Return (X, Y) of the center of cell containing provided text 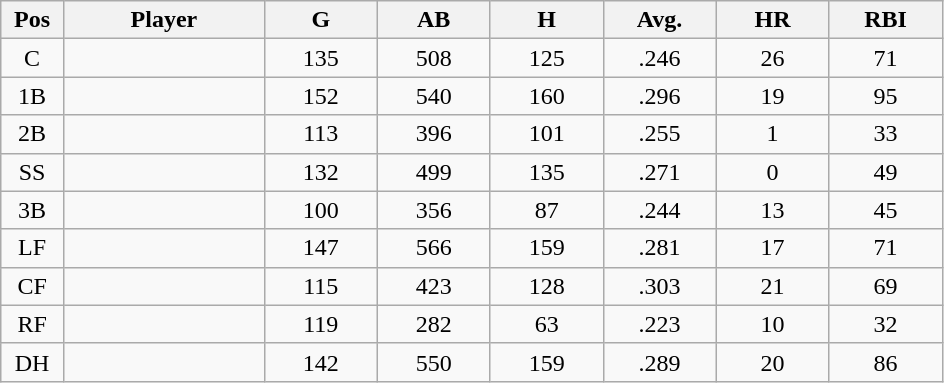
152 (320, 96)
160 (546, 96)
499 (434, 172)
32 (886, 324)
540 (434, 96)
3B (32, 210)
147 (320, 248)
.271 (660, 172)
1 (772, 134)
19 (772, 96)
113 (320, 134)
45 (886, 210)
49 (886, 172)
17 (772, 248)
CF (32, 286)
101 (546, 134)
DH (32, 362)
13 (772, 210)
.296 (660, 96)
HR (772, 20)
26 (772, 58)
.246 (660, 58)
282 (434, 324)
.244 (660, 210)
.281 (660, 248)
.255 (660, 134)
33 (886, 134)
20 (772, 362)
87 (546, 210)
423 (434, 286)
.289 (660, 362)
1B (32, 96)
95 (886, 96)
RF (32, 324)
119 (320, 324)
Pos (32, 20)
C (32, 58)
132 (320, 172)
SS (32, 172)
H (546, 20)
RBI (886, 20)
508 (434, 58)
100 (320, 210)
128 (546, 286)
0 (772, 172)
142 (320, 362)
396 (434, 134)
63 (546, 324)
21 (772, 286)
69 (886, 286)
AB (434, 20)
550 (434, 362)
.303 (660, 286)
125 (546, 58)
LF (32, 248)
Player (164, 20)
Avg. (660, 20)
566 (434, 248)
.223 (660, 324)
10 (772, 324)
2B (32, 134)
115 (320, 286)
356 (434, 210)
86 (886, 362)
G (320, 20)
